Output the (X, Y) coordinate of the center of the cell containing the given text.  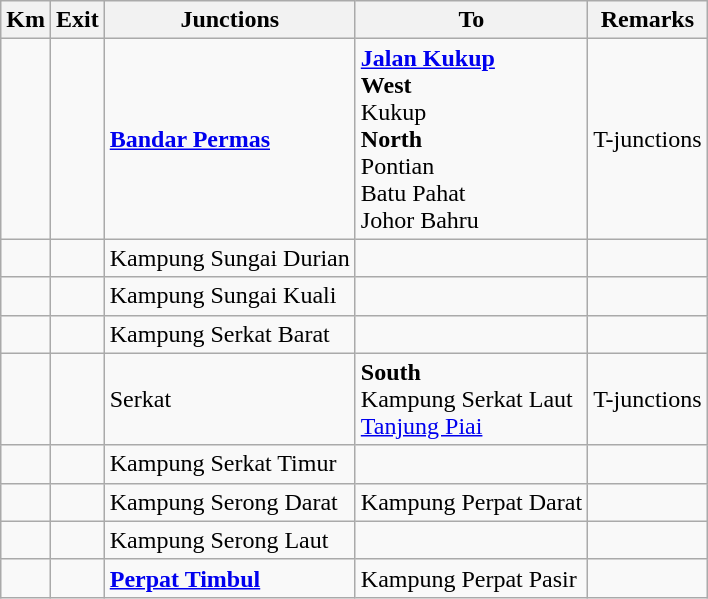
Kampung Serkat Timur (230, 464)
Kampung Serong Darat (230, 502)
Kampung Serkat Barat (230, 334)
Serkat (230, 399)
Kampung Sungai Durian (230, 258)
Kampung Perpat Darat (471, 502)
Exit (77, 20)
Bandar Permas (230, 139)
Kampung Perpat Pasir (471, 578)
Kampung Serong Laut (230, 540)
Junctions (230, 20)
Perpat Timbul (230, 578)
Km (26, 20)
SouthKampung Serkat LautTanjung Piai (471, 399)
Remarks (648, 20)
Kampung Sungai Kuali (230, 296)
Jalan KukupWest KukupNorth Pontian Batu Pahat Johor Bahru (471, 139)
To (471, 20)
